Search for the cell housing the specified text and yield its (X, Y) center coordinate. 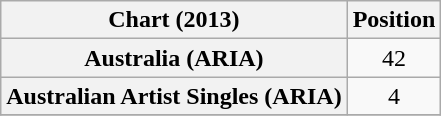
4 (394, 96)
Australia (ARIA) (174, 58)
Position (394, 20)
Chart (2013) (174, 20)
Australian Artist Singles (ARIA) (174, 96)
42 (394, 58)
